Return the (X, Y) coordinate for the center point of the cell that contains the specified text.  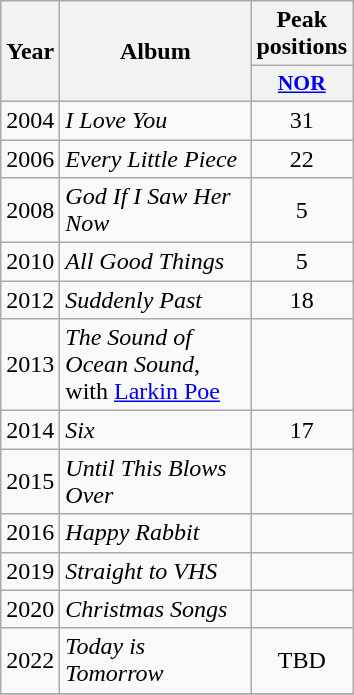
God If I Saw Her Now (156, 210)
Peak positions (302, 34)
2010 (30, 262)
2012 (30, 300)
31 (302, 120)
Suddenly Past (156, 300)
2019 (30, 571)
2008 (30, 210)
17 (302, 430)
18 (302, 300)
2016 (30, 533)
All Good Things (156, 262)
Today is Tomorrow (156, 660)
Christmas Songs (156, 609)
TBD (302, 660)
Year (30, 52)
2004 (30, 120)
Album (156, 52)
2020 (30, 609)
Straight to VHS (156, 571)
Six (156, 430)
22 (302, 159)
Until This Blows Over (156, 482)
I Love You (156, 120)
Every Little Piece (156, 159)
2006 (30, 159)
2013 (30, 365)
NOR (302, 84)
The Sound of Ocean Sound, with Larkin Poe (156, 365)
2014 (30, 430)
2022 (30, 660)
2015 (30, 482)
Happy Rabbit (156, 533)
